Search for the cell housing the specified text and yield its [x, y] center coordinate. 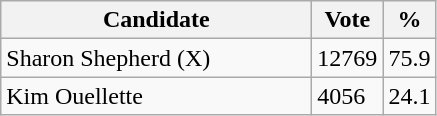
Sharon Shepherd (X) [156, 58]
% [410, 20]
Vote [348, 20]
75.9 [410, 58]
Kim Ouellette [156, 96]
4056 [348, 96]
12769 [348, 58]
Candidate [156, 20]
24.1 [410, 96]
